Determine the (X, Y) coordinate at the center of the cell enclosing the given text.  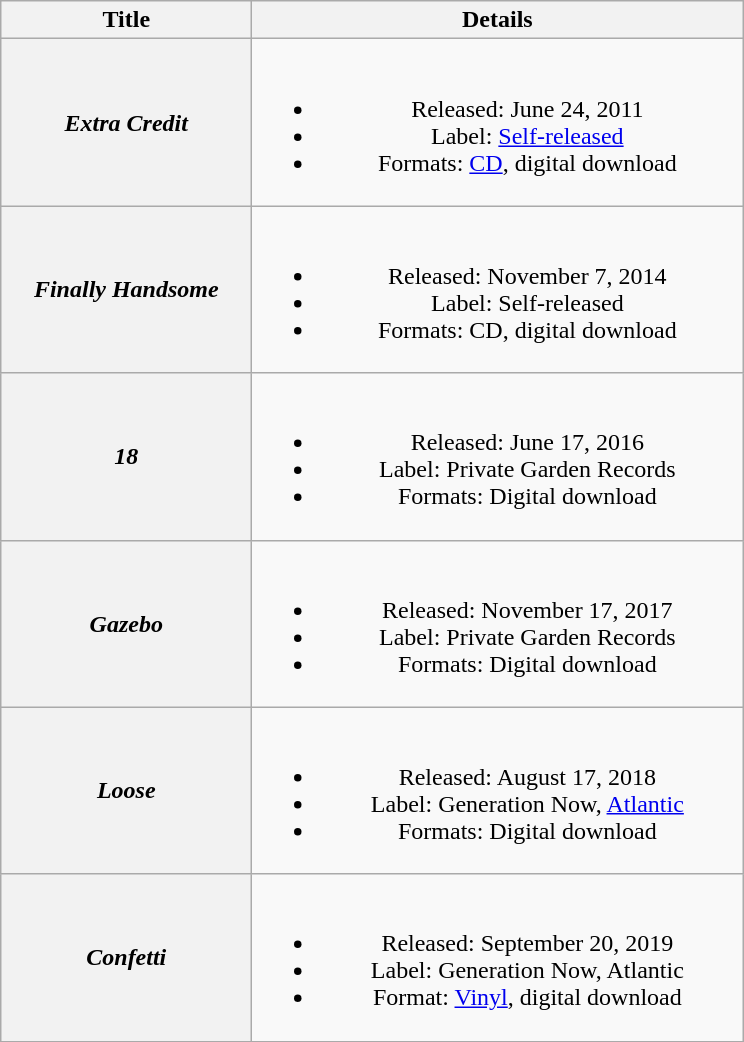
Title (126, 20)
Released: June 17, 2016Label: Private Garden RecordsFormats: Digital download (498, 456)
Released: June 24, 2011Label: Self-releasedFormats: CD, digital download (498, 122)
Loose (126, 790)
Released: November 7, 2014Label: Self-releasedFormats: CD, digital download (498, 290)
Released: September 20, 2019Label: Generation Now, AtlanticFormat: Vinyl, digital download (498, 958)
Extra Credit (126, 122)
18 (126, 456)
Confetti (126, 958)
Released: November 17, 2017Label: Private Garden RecordsFormats: Digital download (498, 624)
Gazebo (126, 624)
Released: August 17, 2018Label: Generation Now, AtlanticFormats: Digital download (498, 790)
Finally Handsome (126, 290)
Details (498, 20)
